Capture the cell that displays the provided text and extract its (x, y) central coordinate. 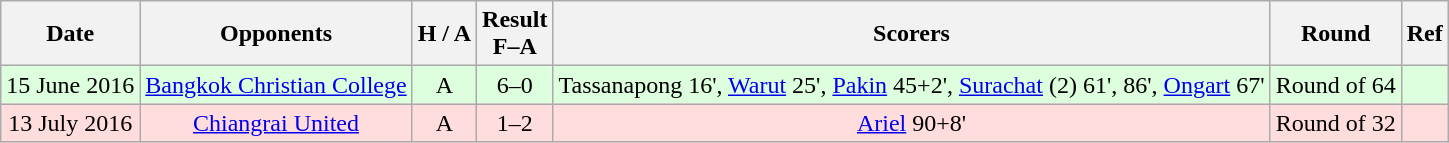
15 June 2016 (70, 85)
Ariel 90+8' (912, 123)
Opponents (276, 34)
1–2 (515, 123)
Tassanapong 16', Warut 25', Pakin 45+2', Surachat (2) 61', 86', Ongart 67' (912, 85)
Chiangrai United (276, 123)
Round of 32 (1336, 123)
Round (1336, 34)
Scorers (912, 34)
6–0 (515, 85)
H / A (444, 34)
Date (70, 34)
Bangkok Christian College (276, 85)
ResultF–A (515, 34)
13 July 2016 (70, 123)
Ref (1424, 34)
Round of 64 (1336, 85)
